Capture the cell that displays the provided text and extract its [x, y] central coordinate. 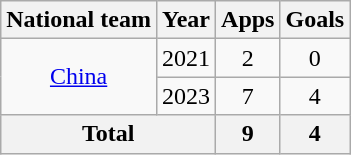
7 [248, 96]
Goals [315, 20]
National team [79, 20]
Year [186, 20]
Apps [248, 20]
Total [108, 134]
0 [315, 58]
2023 [186, 96]
9 [248, 134]
China [79, 77]
2 [248, 58]
2021 [186, 58]
